Detect which cell encompasses the target text, then output its (x, y) center coordinate. 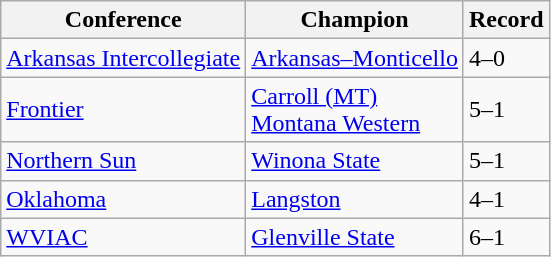
WVIAC (124, 237)
Northern Sun (124, 161)
Oklahoma (124, 199)
Carroll (MT)Montana Western (355, 110)
Champion (355, 20)
Glenville State (355, 237)
Arkansas Intercollegiate (124, 58)
Arkansas–Monticello (355, 58)
Record (506, 20)
Frontier (124, 110)
Conference (124, 20)
6–1 (506, 237)
4–0 (506, 58)
Langston (355, 199)
Winona State (355, 161)
4–1 (506, 199)
